Output the (X, Y) coordinate of the center of the cell containing the given text.  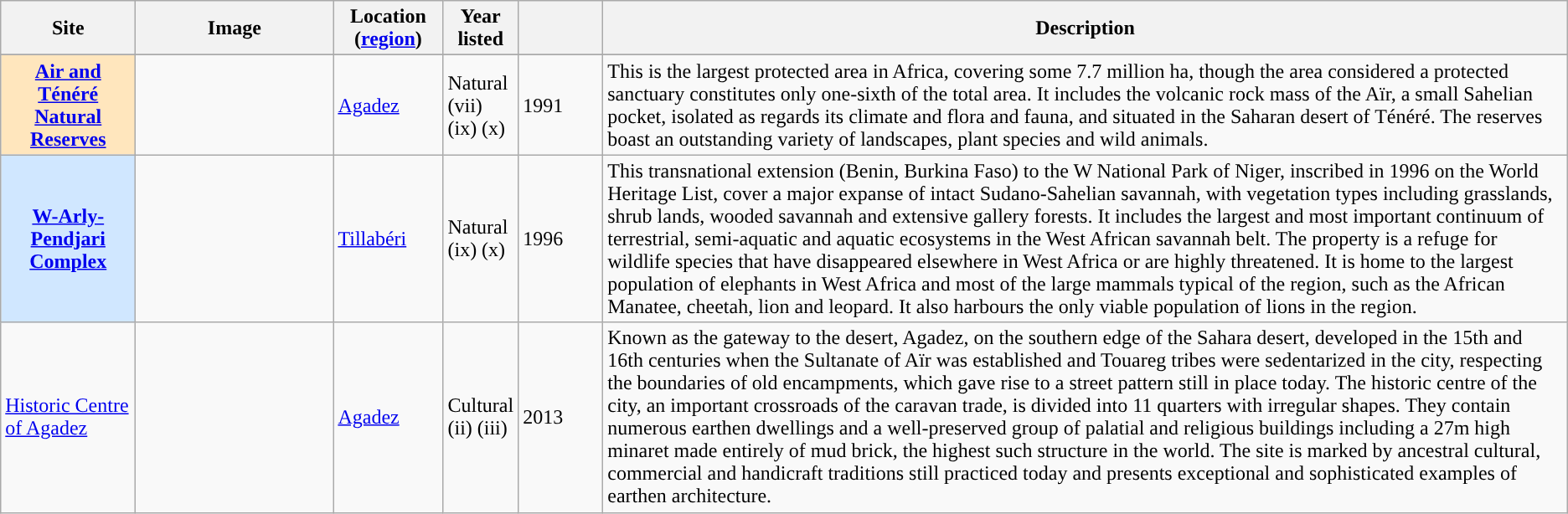
W-Arly-Pendjari Complex (69, 239)
1996 (561, 239)
2013 (561, 417)
Historic Centre of Agadez (69, 417)
Cultural (ii) (iii) (481, 417)
Natural (ix) (x) (481, 239)
Air and Ténéré Natural Reserves (69, 105)
Natural (vii) (ix) (x) (481, 105)
1991 (561, 105)
Site (69, 28)
Location (region) (389, 28)
Year listed (481, 28)
Tillabéri (389, 239)
Description (1086, 28)
Image (235, 28)
